Output the [X, Y] coordinate of the center of the cell containing the given text.  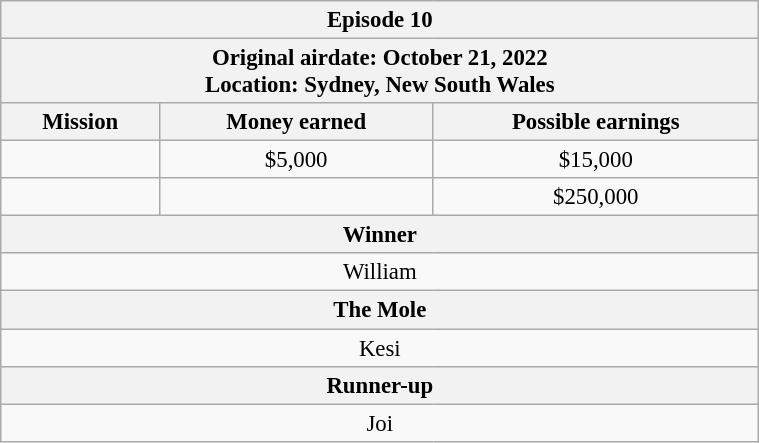
Episode 10 [380, 20]
$5,000 [296, 160]
Money earned [296, 122]
The Mole [380, 310]
$15,000 [596, 160]
Possible earnings [596, 122]
Winner [380, 235]
Joi [380, 423]
Kesi [380, 347]
Mission [80, 122]
Original airdate: October 21, 2022Location: Sydney, New South Wales [380, 70]
William [380, 272]
$250,000 [596, 197]
Runner-up [380, 385]
